Determine the [x, y] coordinate at the center of the cell enclosing the given text.  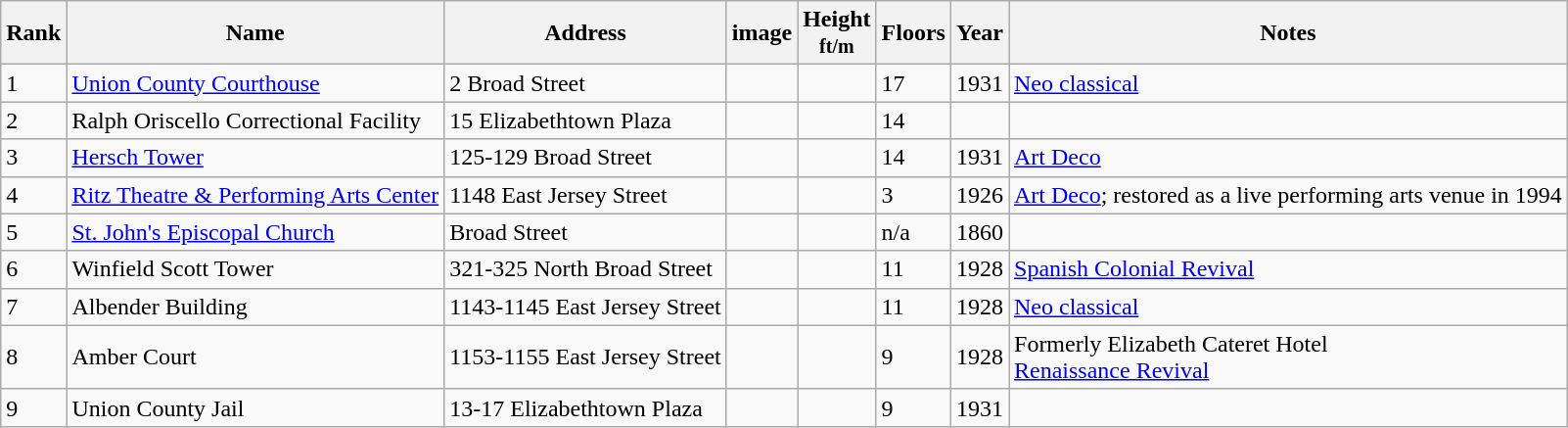
Amber Court [255, 357]
Heightft/m [837, 33]
Name [255, 33]
321-325 North Broad Street [585, 269]
7 [33, 307]
St. John's Episcopal Church [255, 232]
Formerly Elizabeth Cateret HotelRenaissance Revival [1288, 357]
Albender Building [255, 307]
1 [33, 83]
Spanish Colonial Revival [1288, 269]
2 Broad Street [585, 83]
Winfield Scott Tower [255, 269]
2 [33, 120]
17 [913, 83]
1148 East Jersey Street [585, 195]
Broad Street [585, 232]
Floors [913, 33]
4 [33, 195]
6 [33, 269]
Hersch Tower [255, 158]
1143-1145 East Jersey Street [585, 307]
8 [33, 357]
5 [33, 232]
Art Deco; restored as a live performing arts venue in 1994 [1288, 195]
n/a [913, 232]
Ritz Theatre & Performing Arts Center [255, 195]
13-17 Elizabethtown Plaza [585, 407]
1153-1155 East Jersey Street [585, 357]
125-129 Broad Street [585, 158]
Ralph Oriscello Correctional Facility [255, 120]
image [761, 33]
Union County Jail [255, 407]
1860 [979, 232]
Year [979, 33]
15 Elizabethtown Plaza [585, 120]
Art Deco [1288, 158]
1926 [979, 195]
Notes [1288, 33]
Rank [33, 33]
Union County Courthouse [255, 83]
Address [585, 33]
